Return [x, y] of the center of cell containing provided text 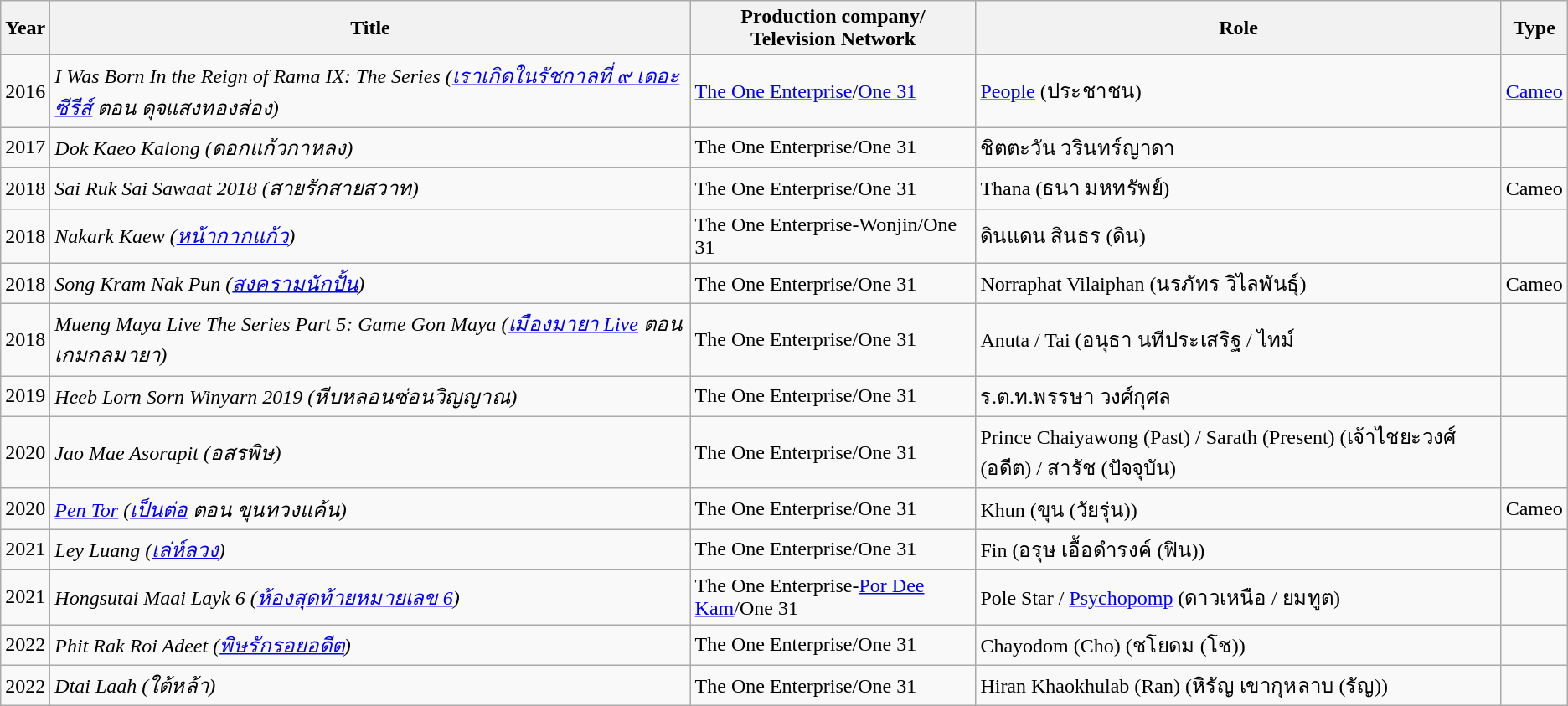
Norraphat Vilaiphan (นรภัทร วิไลพันธุ์) [1238, 283]
Title [370, 28]
Sai Ruk Sai Sawaat 2018 (สายรักสายสวาท) [370, 188]
Ley Luang (เล่ห์ลวง) [370, 549]
Khun (ขุน (วัยรุ่น)) [1238, 509]
ดินแดน สินธร (ดิน) [1238, 236]
Hongsutai Maai Layk 6 (ห้องสุดท้ายหมายเลข 6) [370, 596]
Fin (อรุษ เอื้อดำรงค์ (ฟิน)) [1238, 549]
ร.ต.ท.พรรษา วงศ์กุศล [1238, 397]
Heeb Lorn Sorn Winyarn 2019 (หีบหลอนซ่อนวิญญาณ) [370, 397]
Role [1238, 28]
I Was Born In the Reign of Rama IX: The Series (เราเกิดในรัชกาลที่ ๙ เดอะซีรีส์ ตอน ดุจแสงทองส่อง) [370, 91]
Prince Chaiyawong (Past) / Sarath (Present) (เจ้าไชยะวงศ์ (อดีต) / สารัช (ปัจจุบัน) [1238, 452]
The One Enterprise-Por Dee Kam/One 31 [833, 596]
Dtai Laah (ใต้หล้า) [370, 685]
Production company/Television Network [833, 28]
Pole Star / Psychopomp (ดาวเหนือ / ยมทูต) [1238, 596]
Anuta / Tai (อนุธา นทีประเสริฐ / ไทม์ [1238, 340]
People (ประชาชน) [1238, 91]
Jao Mae Asorapit (อสรพิษ) [370, 452]
2019 [25, 397]
Pen Tor (เป็นต่อ ตอน ขุนทวงแค้น) [370, 509]
Year [25, 28]
Dok Kaeo Kalong (ดอกแก้วกาหลง) [370, 147]
ชิตตะวัน วรินทร์ญาดา [1238, 147]
2016 [25, 91]
Mueng Maya Live The Series Part 5: Game Gon Maya (เมืองมายา Live ตอน เกมกลมายา) [370, 340]
Type [1534, 28]
Chayodom (Cho) (ชโยดม (โช)) [1238, 645]
Phit Rak Roi Adeet (พิษรักรอยอดีต) [370, 645]
Nakark Kaew (หน้ากากแก้ว) [370, 236]
2017 [25, 147]
Thana (ธนา มหทรัพย์) [1238, 188]
Song Kram Nak Pun (สงครามนักปั้น) [370, 283]
Hiran Khaokhulab (Ran) (หิรัญ เขากุหลาบ (รัญ)) [1238, 685]
The One Enterprise-Wonjin/One 31 [833, 236]
